Provide the (X, Y) coordinate of the cell's center where the given text is located.  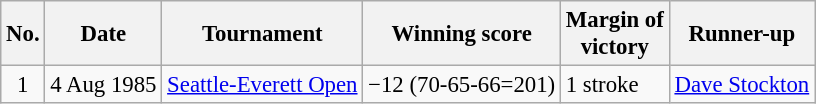
Tournament (262, 34)
Winning score (462, 34)
−12 (70-65-66=201) (462, 85)
1 (23, 85)
Dave Stockton (742, 85)
Margin ofvictory (614, 34)
4 Aug 1985 (104, 85)
Date (104, 34)
1 stroke (614, 85)
Seattle-Everett Open (262, 85)
No. (23, 34)
Runner-up (742, 34)
